For the text-containing cell, return its midpoint in [X, Y] coordinate format. 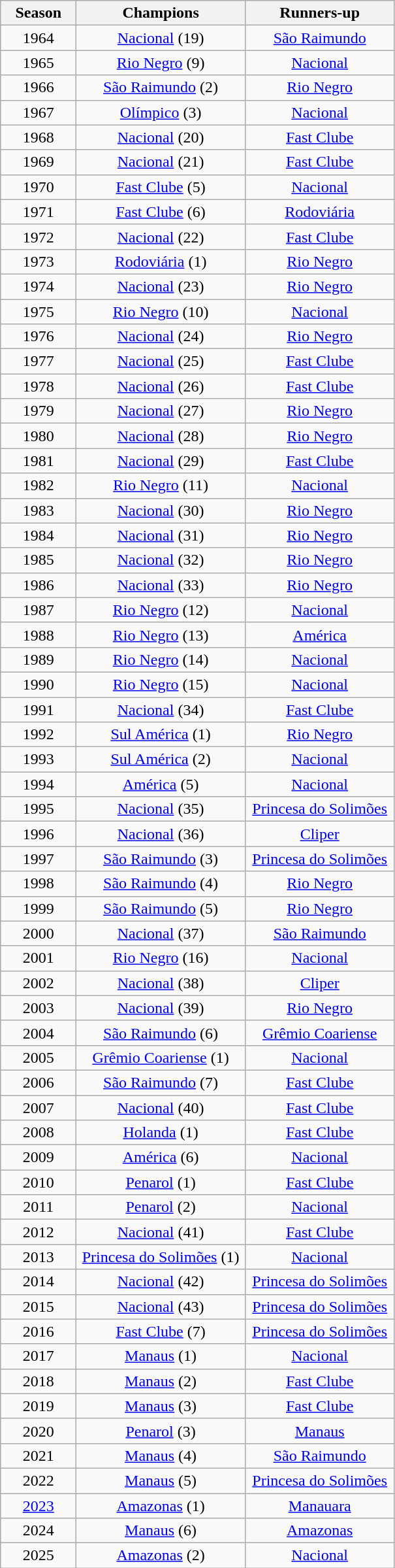
2015 [39, 1307]
Nacional (32) [161, 560]
2013 [39, 1257]
1980 [39, 436]
Grêmio Coariense [320, 1033]
Manaus (4) [161, 1456]
Fast Clube (7) [161, 1331]
1997 [39, 859]
Penarol (2) [161, 1207]
Nacional (42) [161, 1282]
Nacional (34) [161, 709]
2017 [39, 1356]
1986 [39, 585]
Manaus (3) [161, 1406]
Amazonas (1) [161, 1505]
1964 [39, 38]
Manaus (5) [161, 1480]
2008 [39, 1133]
América (6) [161, 1158]
2005 [39, 1058]
Rodoviária (1) [161, 261]
Penarol (3) [161, 1431]
2022 [39, 1480]
1969 [39, 162]
Rio Negro (12) [161, 610]
1965 [39, 63]
Nacional (27) [161, 411]
Nacional (20) [161, 137]
2025 [39, 1556]
1990 [39, 684]
Amazonas [320, 1531]
2016 [39, 1331]
Nacional (43) [161, 1307]
1989 [39, 659]
1978 [39, 386]
1973 [39, 261]
Nacional (30) [161, 510]
Fast Clube (5) [161, 187]
1991 [39, 709]
1967 [39, 112]
1974 [39, 286]
2007 [39, 1108]
Nacional (19) [161, 38]
Nacional (22) [161, 237]
1987 [39, 610]
2021 [39, 1456]
América (5) [161, 784]
2011 [39, 1207]
1968 [39, 137]
Sul América (1) [161, 735]
Nacional (29) [161, 461]
1996 [39, 834]
1972 [39, 237]
1992 [39, 735]
Nacional (35) [161, 809]
São Raimundo (2) [161, 88]
América [320, 635]
1977 [39, 361]
Nacional (26) [161, 386]
1999 [39, 909]
1971 [39, 212]
Nacional (25) [161, 361]
1979 [39, 411]
Rodoviária [320, 212]
São Raimundo (5) [161, 909]
2006 [39, 1082]
2014 [39, 1282]
2019 [39, 1406]
Manauara [320, 1505]
2001 [39, 958]
São Raimundo (4) [161, 884]
Manaus (6) [161, 1531]
2002 [39, 983]
Fast Clube (6) [161, 212]
1995 [39, 809]
São Raimundo (7) [161, 1082]
Nacional (24) [161, 337]
2010 [39, 1182]
1981 [39, 461]
Runners-up [320, 13]
Rio Negro (16) [161, 958]
Holanda (1) [161, 1133]
Nacional (28) [161, 436]
2023 [39, 1505]
1970 [39, 187]
Champions [161, 13]
Manaus (1) [161, 1356]
Nacional (37) [161, 933]
1982 [39, 486]
Nacional (33) [161, 585]
Rio Negro (10) [161, 312]
1984 [39, 535]
2012 [39, 1232]
1994 [39, 784]
Nacional (21) [161, 162]
São Raimundo (6) [161, 1033]
1983 [39, 510]
Rio Negro (15) [161, 684]
Manaus [320, 1431]
1993 [39, 759]
Grêmio Coariense (1) [161, 1058]
1985 [39, 560]
Rio Negro (14) [161, 659]
Sul América (2) [161, 759]
2018 [39, 1381]
Nacional (41) [161, 1232]
1998 [39, 884]
1975 [39, 312]
Rio Negro (11) [161, 486]
2009 [39, 1158]
1988 [39, 635]
Rio Negro (13) [161, 635]
Manaus (2) [161, 1381]
2003 [39, 1008]
São Raimundo (3) [161, 859]
Rio Negro (9) [161, 63]
Nacional (31) [161, 535]
2000 [39, 933]
Nacional (38) [161, 983]
Princesa do Solimões (1) [161, 1257]
Penarol (1) [161, 1182]
1976 [39, 337]
Nacional (36) [161, 834]
Amazonas (2) [161, 1556]
Nacional (40) [161, 1108]
Nacional (23) [161, 286]
1966 [39, 88]
2024 [39, 1531]
2020 [39, 1431]
Season [39, 13]
2004 [39, 1033]
Olímpico (3) [161, 112]
Nacional (39) [161, 1008]
